Scan for the cell matching the given text and deliver its (X, Y) coordinate at center. 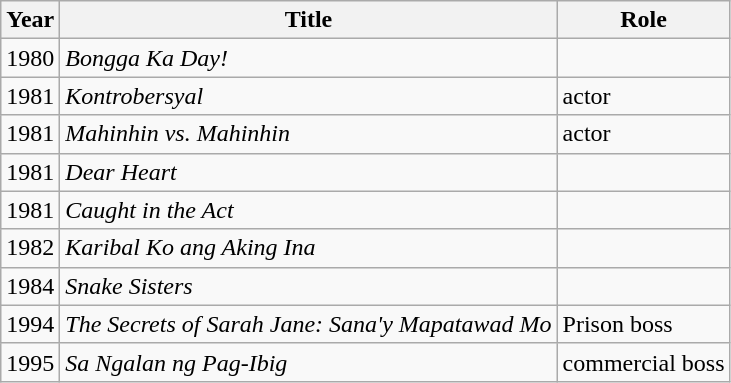
Karibal Ko ang Aking Ina (308, 248)
Caught in the Act (308, 210)
Kontrobersyal (308, 96)
The Secrets of Sarah Jane: Sana'y Mapatawad Mo (308, 324)
Bongga Ka Day! (308, 58)
Dear Heart (308, 172)
commercial boss (644, 362)
Title (308, 20)
1980 (30, 58)
Role (644, 20)
Year (30, 20)
Prison boss (644, 324)
1982 (30, 248)
Sa Ngalan ng Pag-Ibig (308, 362)
1995 (30, 362)
Mahinhin vs. Mahinhin (308, 134)
Snake Sisters (308, 286)
1984 (30, 286)
1994 (30, 324)
